Identify which cell holds the provided text, then report its [x, y] central coordinate. 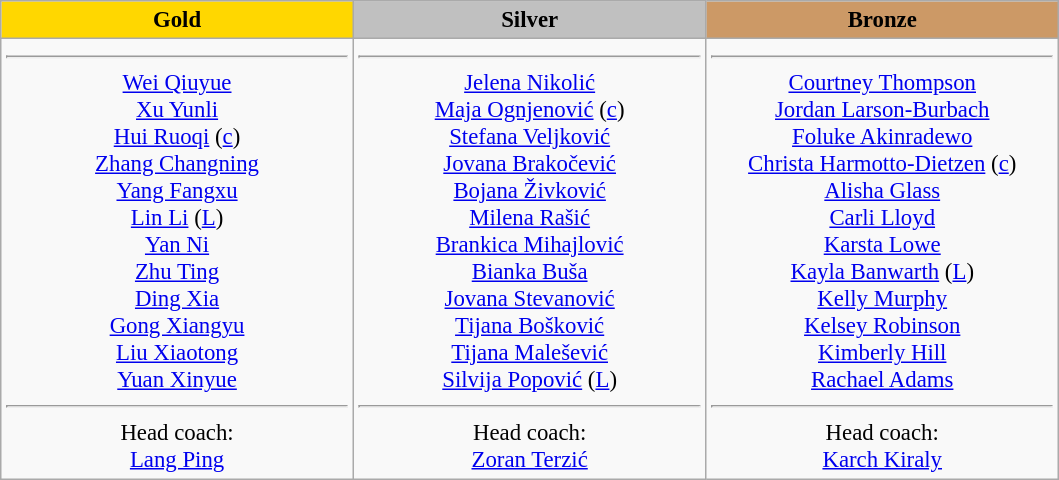
Silver [530, 20]
Wei QiuyueXu YunliHui Ruoqi (c)Zhang ChangningYang FangxuLin Li (L)Yan NiZhu TingDing XiaGong XiangyuLiu XiaotongYuan XinyueHead coach:Lang Ping [178, 259]
Bronze [882, 20]
Gold [178, 20]
